Pinpoint the cell where the given text exists, returning its (X, Y) midpoint coordinate. 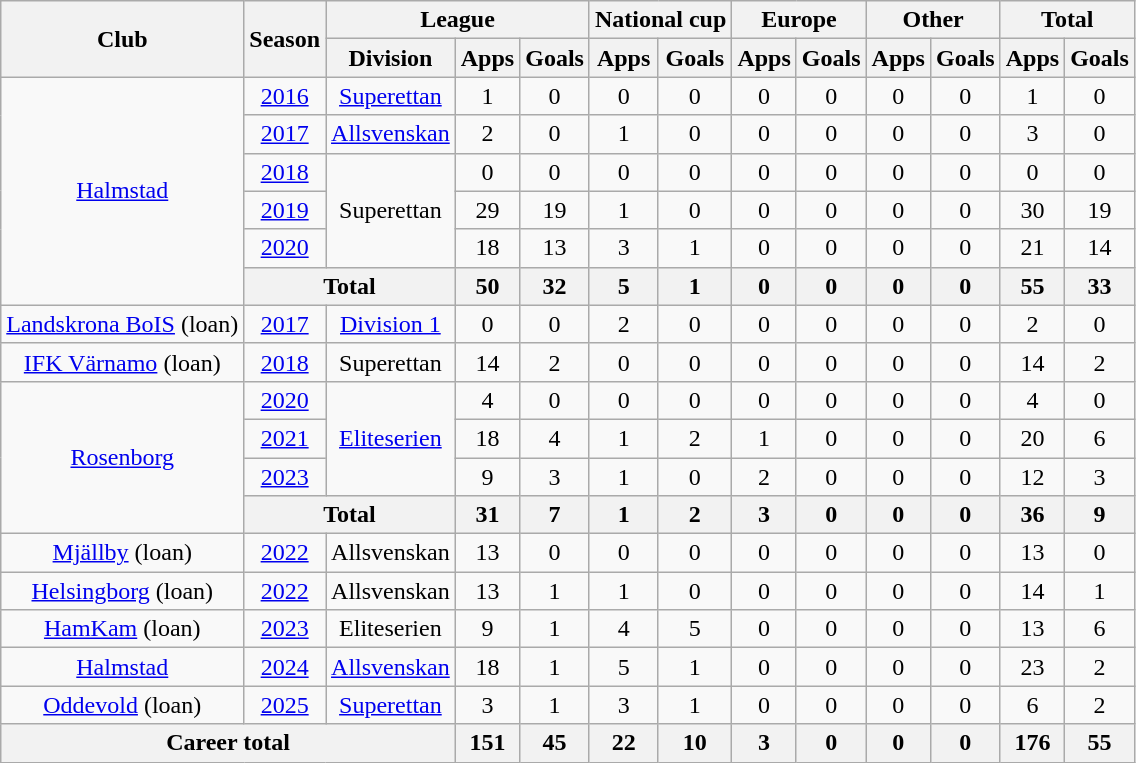
Other (933, 20)
Season (285, 39)
2019 (285, 210)
29 (487, 210)
Division 1 (391, 324)
22 (623, 743)
32 (555, 286)
31 (487, 515)
33 (1100, 286)
50 (487, 286)
20 (1032, 438)
Landskrona BoIS (loan) (122, 324)
2021 (285, 438)
Mjällby (loan) (122, 553)
2024 (285, 667)
HamKam (loan) (122, 629)
151 (487, 743)
176 (1032, 743)
10 (695, 743)
45 (555, 743)
Division (391, 58)
2016 (285, 96)
12 (1032, 477)
Europe (799, 20)
30 (1032, 210)
League (458, 20)
2025 (285, 705)
7 (555, 515)
Helsingborg (loan) (122, 591)
Oddevold (loan) (122, 705)
IFK Värnamo (loan) (122, 362)
Career total (228, 743)
36 (1032, 515)
Rosenborg (122, 457)
National cup (660, 20)
23 (1032, 667)
21 (1032, 248)
Club (122, 39)
